Detect which cell encompasses the target text, then output its (x, y) center coordinate. 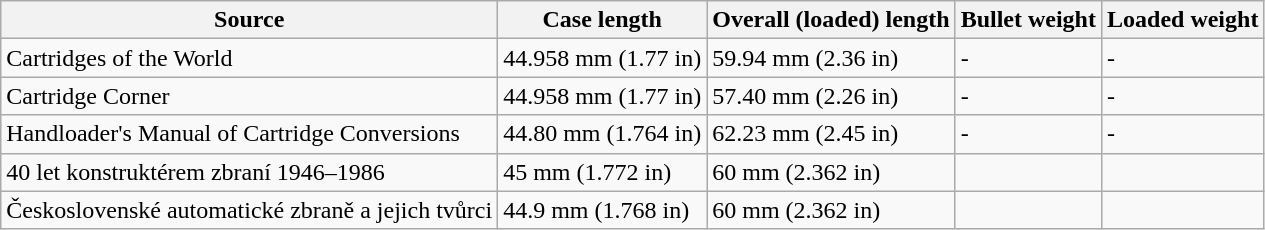
45 mm (1.772 in) (602, 172)
57.40 mm (2.26 in) (831, 96)
Case length (602, 20)
44.80 mm (1.764 in) (602, 134)
40 let konstruktérem zbraní 1946–1986 (250, 172)
Bullet weight (1028, 20)
Československé automatické zbraně a jejich tvůrci (250, 210)
Cartridge Corner (250, 96)
Cartridges of the World (250, 58)
59.94 mm (2.36 in) (831, 58)
Loaded weight (1182, 20)
Overall (loaded) length (831, 20)
62.23 mm (2.45 in) (831, 134)
Source (250, 20)
Handloader's Manual of Cartridge Conversions (250, 134)
44.9 mm (1.768 in) (602, 210)
